Pinpoint the cell where the given text exists, returning its [X, Y] midpoint coordinate. 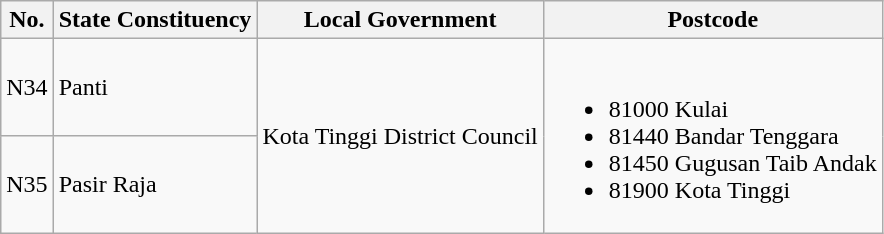
Local Government [400, 20]
Kota Tinggi District Council [400, 136]
Pasir Raja [155, 184]
N34 [27, 88]
Panti [155, 88]
N35 [27, 184]
State Constituency [155, 20]
No. [27, 20]
Postcode [712, 20]
81000 Kulai81440 Bandar Tenggara81450 Gugusan Taib Andak81900 Kota Tinggi [712, 136]
